Determine the (X, Y) coordinate at the center of the cell enclosing the given text.  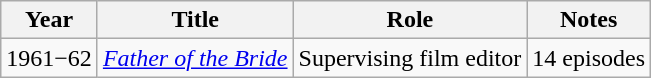
Title (195, 20)
Supervising film editor (410, 58)
1961−62 (50, 58)
Father of the Bride (195, 58)
Notes (589, 20)
14 episodes (589, 58)
Year (50, 20)
Role (410, 20)
